Extract the [x, y] coordinate from the center of the cell holding the provided text.  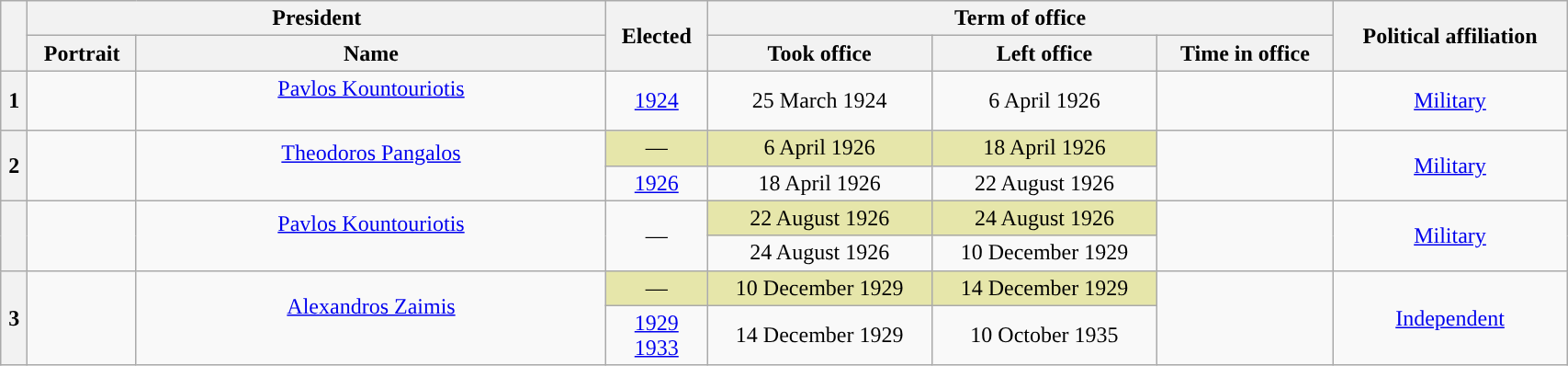
3 [15, 318]
Time in office [1245, 53]
Elected [657, 36]
Took office [819, 53]
Theodoros Pangalos [371, 166]
Independent [1450, 318]
President [317, 18]
Alexandros Zaimis [371, 318]
Name [371, 53]
19291933 [657, 335]
25 March 1924 [819, 101]
1 [15, 101]
1924 [657, 101]
2 [15, 166]
1926 [657, 183]
Political affiliation [1450, 36]
10 October 1935 [1045, 335]
Portrait [82, 53]
Left office [1045, 53]
Term of office [1021, 18]
